Capture the cell that displays the provided text and extract its (X, Y) central coordinate. 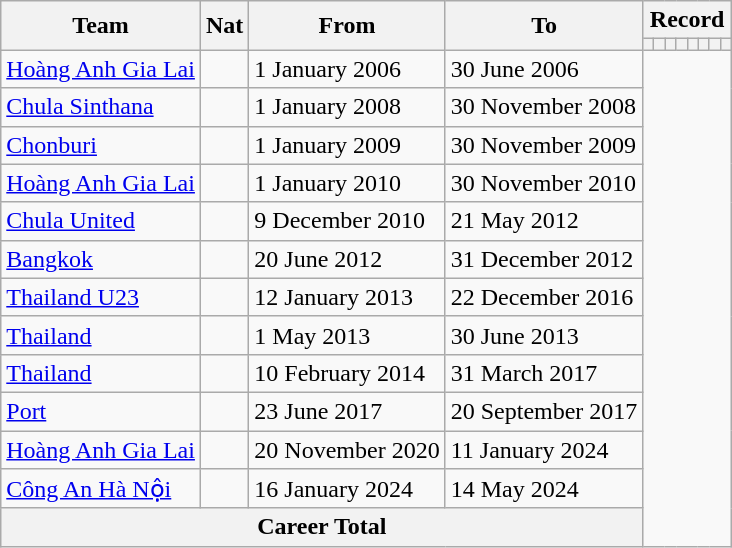
30 November 2008 (544, 107)
20 June 2012 (347, 259)
30 November 2010 (544, 183)
21 May 2012 (544, 221)
Nat (224, 26)
Team (101, 26)
Thailand U23 (101, 297)
30 November 2009 (544, 145)
10 February 2014 (347, 373)
22 December 2016 (544, 297)
11 January 2024 (544, 449)
Công An Hà Nội (101, 489)
30 June 2006 (544, 69)
31 December 2012 (544, 259)
12 January 2013 (347, 297)
1 May 2013 (347, 335)
Chula United (101, 221)
1 January 2010 (347, 183)
1 January 2008 (347, 107)
1 January 2009 (347, 145)
9 December 2010 (347, 221)
Bangkok (101, 259)
1 January 2006 (347, 69)
30 June 2013 (544, 335)
Chula Sinthana (101, 107)
To (544, 26)
16 January 2024 (347, 489)
23 June 2017 (347, 411)
Chonburi (101, 145)
31 March 2017 (544, 373)
20 November 2020 (347, 449)
20 September 2017 (544, 411)
From (347, 26)
Record (687, 20)
Career Total (322, 527)
14 May 2024 (544, 489)
Port (101, 411)
